Locate the cell with the specified text and output its (X, Y) center coordinate. 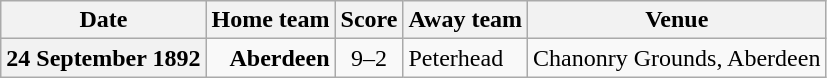
Aberdeen (270, 58)
Away team (466, 20)
Peterhead (466, 58)
Chanonry Grounds, Aberdeen (677, 58)
24 September 1892 (104, 58)
Date (104, 20)
Score (369, 20)
Home team (270, 20)
9–2 (369, 58)
Venue (677, 20)
